Find where the given text appears and provide that cell's center as (x, y) coordinate. 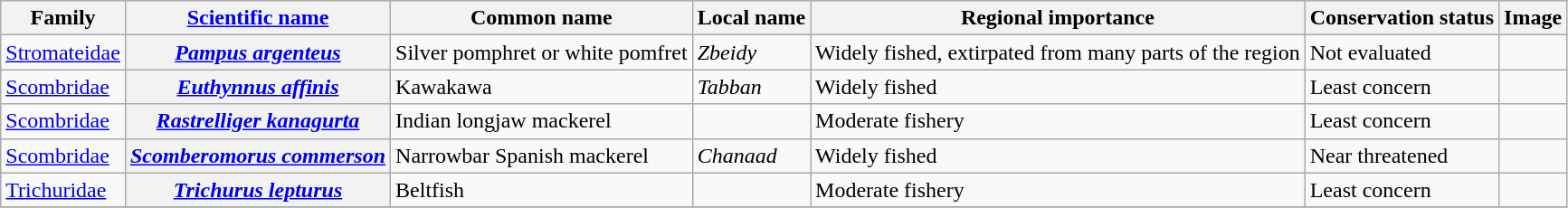
Widely fished, extirpated from many parts of the region (1059, 52)
Indian longjaw mackerel (542, 121)
Euthynnus affinis (257, 87)
Conservation status (1402, 18)
Image (1533, 18)
Pampus argenteus (257, 52)
Beltfish (542, 190)
Trichurus lepturus (257, 190)
Narrowbar Spanish mackerel (542, 156)
Kawakawa (542, 87)
Regional importance (1059, 18)
Chanaad (751, 156)
Tabban (751, 87)
Zbeidy (751, 52)
Scomberomorus commerson (257, 156)
Near threatened (1402, 156)
Local name (751, 18)
Stromateidae (63, 52)
Family (63, 18)
Trichuridae (63, 190)
Rastrelliger kanagurta (257, 121)
Scientific name (257, 18)
Common name (542, 18)
Not evaluated (1402, 52)
Silver pomphret or white pomfret (542, 52)
